Pinpoint the cell where the given text exists, returning its (X, Y) midpoint coordinate. 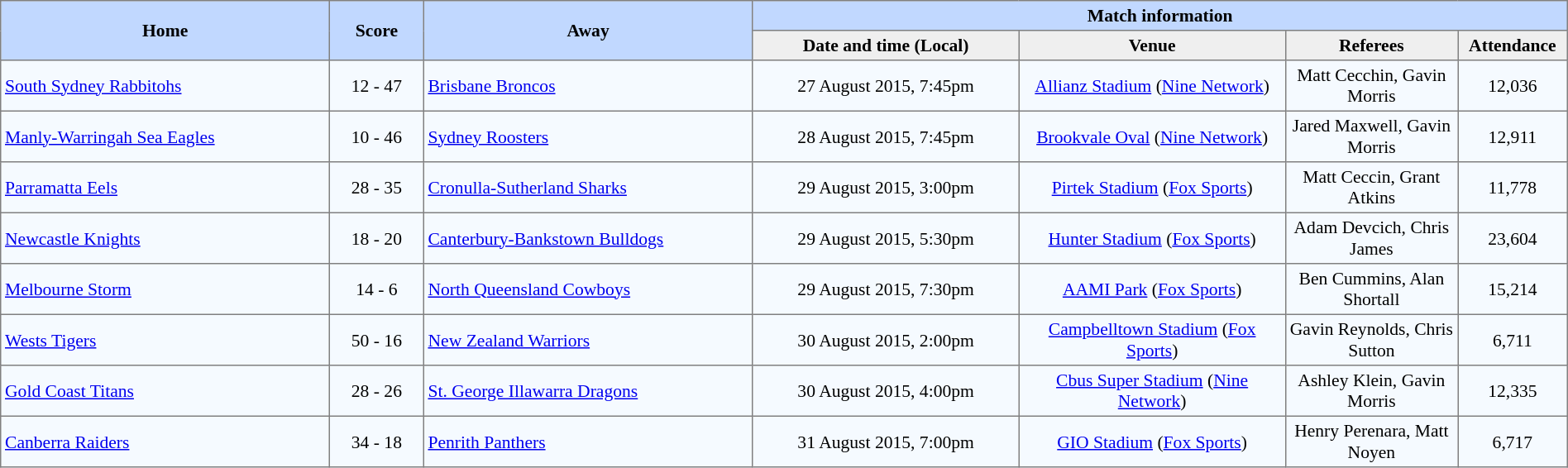
10 - 46 (377, 136)
Cronulla-Sutherland Sharks (588, 188)
Score (377, 31)
Hunter Stadium (Fox Sports) (1152, 238)
6,711 (1513, 340)
12 - 47 (377, 86)
Pirtek Stadium (Fox Sports) (1152, 188)
18 - 20 (377, 238)
34 - 18 (377, 442)
23,604 (1513, 238)
Adam Devcich, Chris James (1371, 238)
12,335 (1513, 391)
Campbelltown Stadium (Fox Sports) (1152, 340)
Gavin Reynolds, Chris Sutton (1371, 340)
12,911 (1513, 136)
Venue (1152, 45)
Henry Perenara, Matt Noyen (1371, 442)
Away (588, 31)
29 August 2015, 7:30pm (886, 289)
Attendance (1513, 45)
Brisbane Broncos (588, 86)
South Sydney Rabbitohs (165, 86)
11,778 (1513, 188)
Newcastle Knights (165, 238)
Penrith Panthers (588, 442)
Referees (1371, 45)
6,717 (1513, 442)
Canterbury-Bankstown Bulldogs (588, 238)
Sydney Roosters (588, 136)
Canberra Raiders (165, 442)
14 - 6 (377, 289)
28 - 26 (377, 391)
50 - 16 (377, 340)
GIO Stadium (Fox Sports) (1152, 442)
Date and time (Local) (886, 45)
Jared Maxwell, Gavin Morris (1371, 136)
North Queensland Cowboys (588, 289)
Match information (1159, 16)
Melbourne Storm (165, 289)
Manly-Warringah Sea Eagles (165, 136)
Ben Cummins, Alan Shortall (1371, 289)
Parramatta Eels (165, 188)
Matt Ceccin, Grant Atkins (1371, 188)
30 August 2015, 4:00pm (886, 391)
29 August 2015, 5:30pm (886, 238)
New Zealand Warriors (588, 340)
30 August 2015, 2:00pm (886, 340)
Allianz Stadium (Nine Network) (1152, 86)
29 August 2015, 3:00pm (886, 188)
AAMI Park (Fox Sports) (1152, 289)
Gold Coast Titans (165, 391)
Wests Tigers (165, 340)
15,214 (1513, 289)
St. George Illawarra Dragons (588, 391)
31 August 2015, 7:00pm (886, 442)
28 August 2015, 7:45pm (886, 136)
Matt Cecchin, Gavin Morris (1371, 86)
Ashley Klein, Gavin Morris (1371, 391)
27 August 2015, 7:45pm (886, 86)
Home (165, 31)
12,036 (1513, 86)
Cbus Super Stadium (Nine Network) (1152, 391)
Brookvale Oval (Nine Network) (1152, 136)
28 - 35 (377, 188)
